Extract the [x, y] coordinate from the center of the cell holding the provided text.  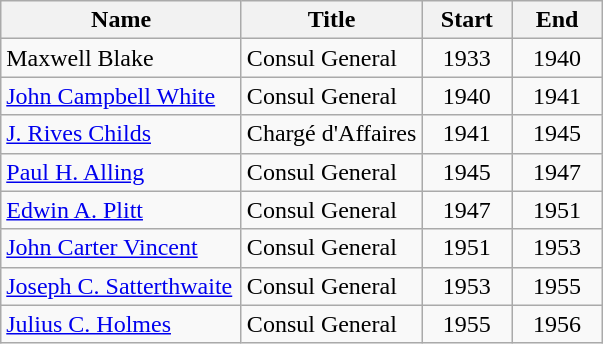
Julius C. Holmes [122, 324]
John Campbell White [122, 96]
Edwin A. Plitt [122, 210]
1933 [467, 58]
Title [331, 20]
Joseph C. Satterthwaite [122, 286]
J. Rives Childs [122, 134]
Paul H. Alling [122, 172]
Name [122, 20]
John Carter Vincent [122, 248]
Start [467, 20]
1956 [557, 324]
End [557, 20]
Chargé d'Affaires [331, 134]
Maxwell Blake [122, 58]
